For the text-containing cell, return its midpoint in (x, y) coordinate format. 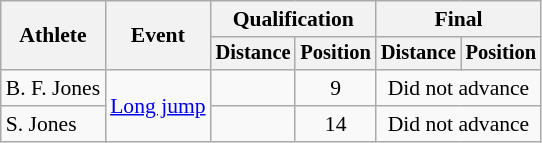
Qualification (294, 19)
B. F. Jones (53, 88)
Final (458, 19)
Long jump (158, 106)
S. Jones (53, 124)
14 (335, 124)
9 (335, 88)
Event (158, 36)
Athlete (53, 36)
